Determine the [x, y] coordinate at the center of the cell enclosing the given text.  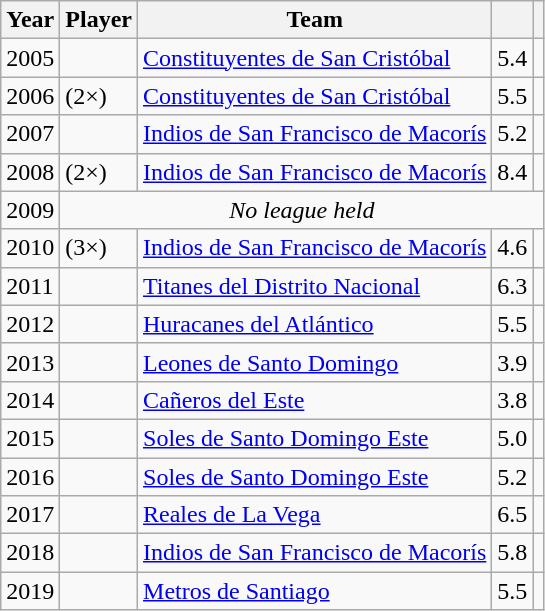
2019 [30, 591]
Cañeros del Este [315, 400]
Huracanes del Atlántico [315, 324]
2014 [30, 400]
8.4 [512, 172]
2012 [30, 324]
4.6 [512, 248]
Team [315, 20]
2008 [30, 172]
5.8 [512, 553]
2013 [30, 362]
No league held [302, 210]
Titanes del Distrito Nacional [315, 286]
3.8 [512, 400]
6.3 [512, 286]
5.4 [512, 58]
2018 [30, 553]
2016 [30, 477]
Leones de Santo Domingo [315, 362]
Player [99, 20]
(3×) [99, 248]
6.5 [512, 515]
Year [30, 20]
2005 [30, 58]
2015 [30, 438]
2017 [30, 515]
2010 [30, 248]
3.9 [512, 362]
2009 [30, 210]
Reales de La Vega [315, 515]
2011 [30, 286]
5.0 [512, 438]
2006 [30, 96]
2007 [30, 134]
Metros de Santiago [315, 591]
